Identify which cell holds the provided text, then report its (X, Y) central coordinate. 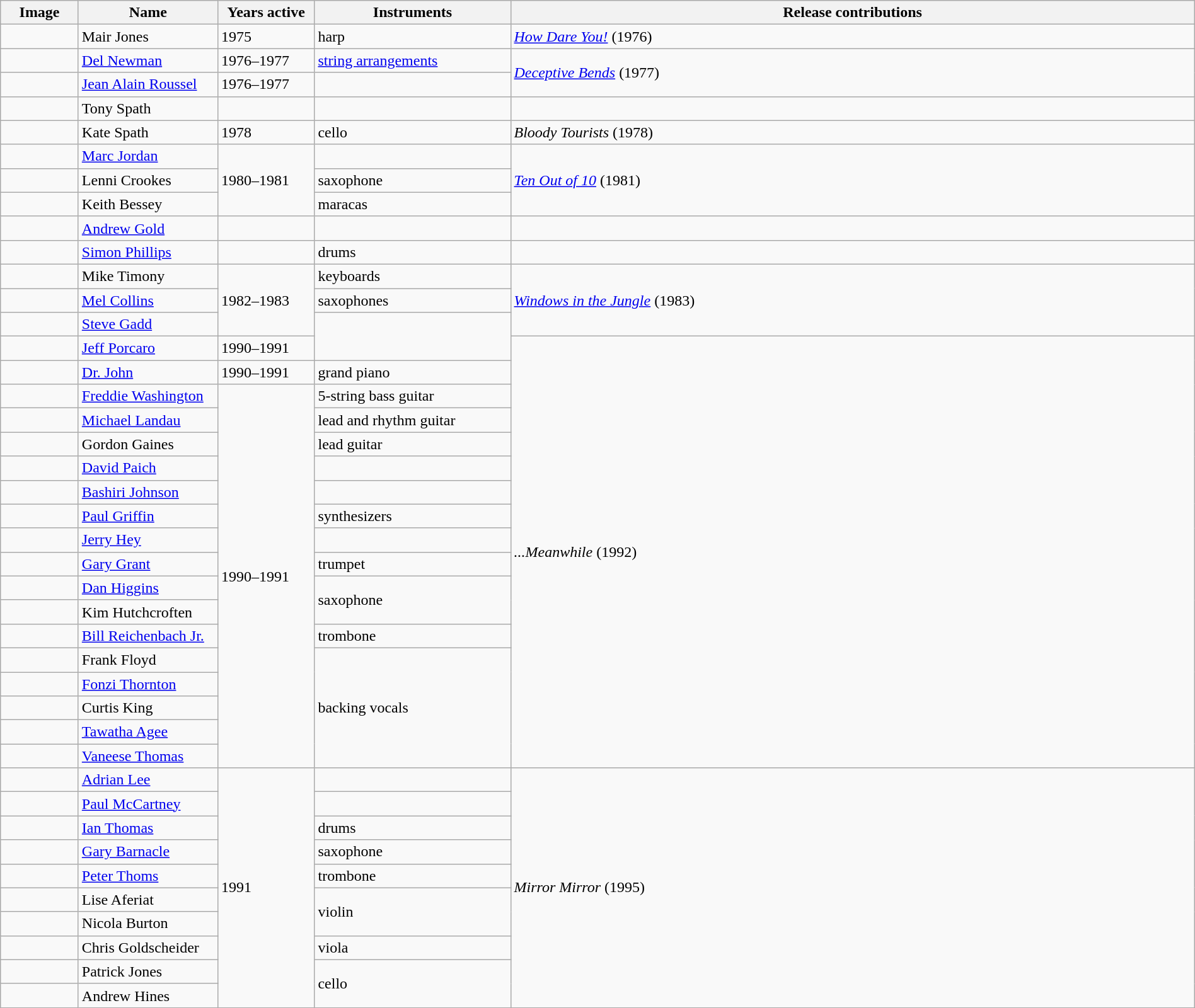
maracas (412, 204)
violin (412, 912)
Adrian Lee (147, 780)
Keith Bessey (147, 204)
Years active (266, 13)
Mirror Mirror (1995) (852, 888)
1978 (266, 132)
5-string bass guitar (412, 396)
string arrangements (412, 60)
Mel Collins (147, 301)
1975 (266, 37)
Curtis King (147, 708)
Patrick Jones (147, 971)
Gary Barnacle (147, 852)
Tawatha Agee (147, 732)
Bill Reichenbach Jr. (147, 636)
Name (147, 13)
How Dare You! (1976) (852, 37)
keyboards (412, 276)
harp (412, 37)
Kate Spath (147, 132)
Release contributions (852, 13)
Bashiri Johnson (147, 492)
Kim Hutchcroften (147, 612)
synthesizers (412, 516)
lead and rhythm guitar (412, 420)
Bloody Tourists (1978) (852, 132)
Ten Out of 10 (1981) (852, 180)
Instruments (412, 13)
Andrew Hines (147, 995)
Deceptive Bends (1977) (852, 72)
David Paich (147, 468)
Gordon Gaines (147, 444)
backing vocals (412, 707)
1991 (266, 888)
Mair Jones (147, 37)
saxophones (412, 301)
Frank Floyd (147, 660)
Vaneese Thomas (147, 756)
Windows in the Jungle (1983) (852, 300)
Gary Grant (147, 564)
Jean Alain Roussel (147, 84)
Marc Jordan (147, 156)
Tony Spath (147, 108)
Lenni Crookes (147, 180)
Paul McCartney (147, 804)
Paul Griffin (147, 516)
...Meanwhile (1992) (852, 552)
Del Newman (147, 60)
Simon Phillips (147, 252)
viola (412, 948)
Image (40, 13)
Lise Aferiat (147, 900)
lead guitar (412, 444)
Mike Timony (147, 276)
1980–1981 (266, 180)
Freddie Washington (147, 396)
Ian Thomas (147, 828)
Peter Thoms (147, 876)
trumpet (412, 564)
Nicola Burton (147, 924)
Andrew Gold (147, 228)
Fonzi Thornton (147, 684)
Dan Higgins (147, 588)
Michael Landau (147, 420)
grand piano (412, 372)
Chris Goldscheider (147, 948)
Jerry Hey (147, 540)
Dr. John (147, 372)
1982–1983 (266, 300)
Steve Gadd (147, 324)
Jeff Porcaro (147, 348)
